Locate the cell with the specified text and output its [X, Y] center coordinate. 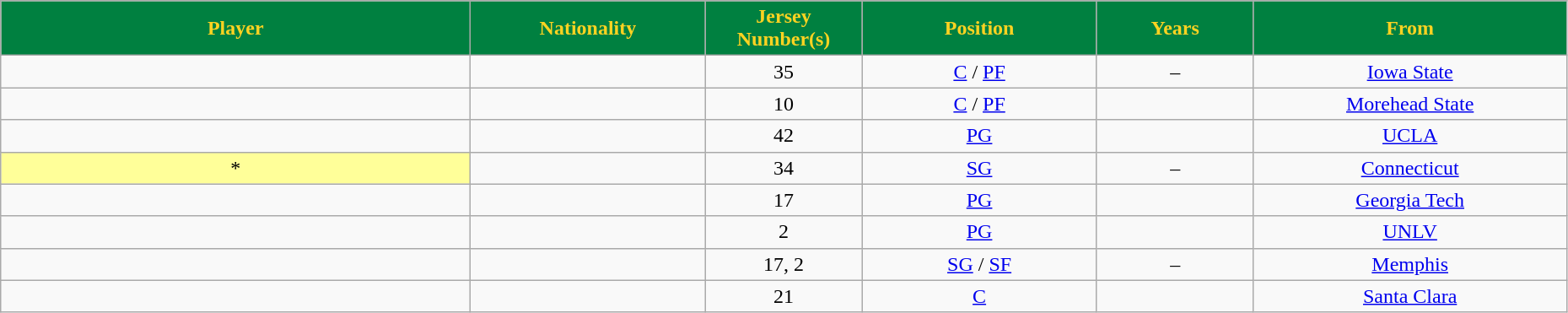
Years [1175, 29]
34 [784, 168]
* [236, 168]
C [979, 296]
Nationality [588, 29]
Iowa State [1410, 72]
Morehead State [1410, 104]
Connecticut [1410, 168]
17 [784, 200]
SG / SF [979, 264]
Memphis [1410, 264]
Santa Clara [1410, 296]
Georgia Tech [1410, 200]
42 [784, 136]
Player [236, 29]
UNLV [1410, 232]
UCLA [1410, 136]
Jersey Number(s) [784, 29]
From [1410, 29]
10 [784, 104]
21 [784, 296]
2 [784, 232]
Position [979, 29]
35 [784, 72]
17, 2 [784, 264]
SG [979, 168]
